For the text-containing cell, return its midpoint in (x, y) coordinate format. 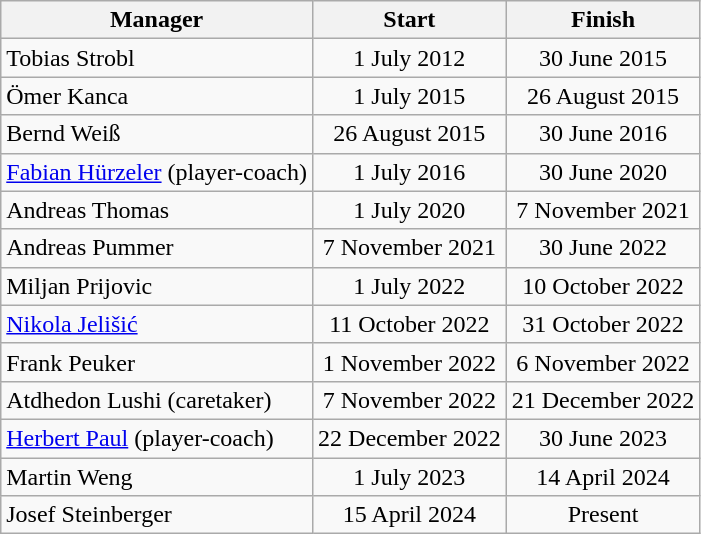
Ömer Kanca (157, 96)
30 June 2015 (603, 58)
Nikola Jelišić (157, 324)
Present (603, 515)
Herbert Paul (player-coach) (157, 438)
1 July 2023 (410, 477)
21 December 2022 (603, 400)
1 July 2022 (410, 286)
14 April 2024 (603, 477)
Andreas Thomas (157, 210)
Atdhedon Lushi (caretaker) (157, 400)
22 December 2022 (410, 438)
Miljan Prijovic (157, 286)
30 June 2016 (603, 134)
15 April 2024 (410, 515)
10 October 2022 (603, 286)
30 June 2020 (603, 172)
1 July 2020 (410, 210)
7 November 2022 (410, 400)
30 June 2022 (603, 248)
Finish (603, 20)
Josef Steinberger (157, 515)
11 October 2022 (410, 324)
6 November 2022 (603, 362)
1 November 2022 (410, 362)
Andreas Pummer (157, 248)
1 July 2012 (410, 58)
Tobias Strobl (157, 58)
1 July 2016 (410, 172)
Frank Peuker (157, 362)
Martin Weng (157, 477)
1 July 2015 (410, 96)
Fabian Hürzeler (player-coach) (157, 172)
31 October 2022 (603, 324)
Manager (157, 20)
Start (410, 20)
Bernd Weiß (157, 134)
30 June 2023 (603, 438)
